Pinpoint the cell where the given text exists, returning its (x, y) midpoint coordinate. 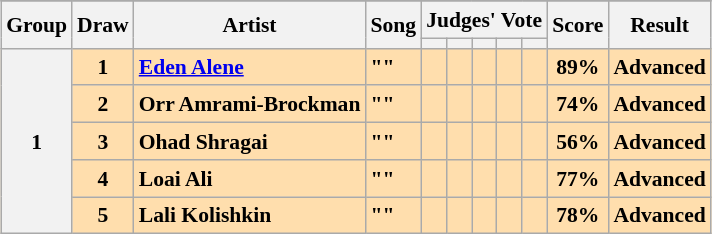
Artist (250, 24)
89% (578, 66)
Ohad Shragai (250, 142)
78% (578, 216)
77% (578, 178)
Judges' Vote (484, 20)
Loai Ali (250, 178)
2 (103, 104)
Eden Alene (250, 66)
3 (103, 142)
Result (659, 24)
Orr Amrami-Brockman (250, 104)
Lali Kolishkin (250, 216)
Song (393, 24)
4 (103, 178)
Draw (103, 24)
Group (36, 24)
56% (578, 142)
5 (103, 216)
Score (578, 24)
74% (578, 104)
